Output the [x, y] coordinate of the center of the cell containing the given text.  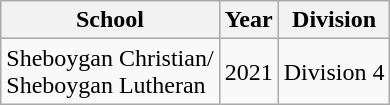
Sheboygan Christian/Sheboygan Lutheran [110, 72]
School [110, 20]
2021 [248, 72]
Division 4 [334, 72]
Division [334, 20]
Year [248, 20]
